Pinpoint the cell where the given text exists, returning its (x, y) midpoint coordinate. 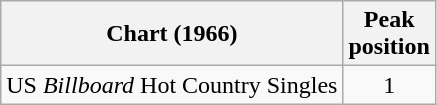
Peakposition (389, 34)
Chart (1966) (172, 34)
US Billboard Hot Country Singles (172, 85)
1 (389, 85)
